Return [X, Y] of the center of cell containing provided text 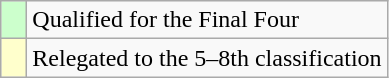
Relegated to the 5–8th classification [207, 58]
Qualified for the Final Four [207, 20]
